Provide the [x, y] coordinate of the cell's center where the given text is located.  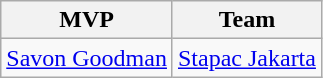
Savon Goodman [87, 58]
Stapac Jakarta [246, 58]
MVP [87, 20]
Team [246, 20]
